Pinpoint the cell where the given text exists, returning its (x, y) midpoint coordinate. 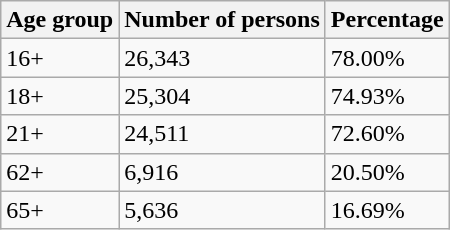
24,511 (222, 134)
16.69% (387, 210)
25,304 (222, 96)
21+ (60, 134)
Age group (60, 20)
16+ (60, 58)
78.00% (387, 58)
74.93% (387, 96)
65+ (60, 210)
6,916 (222, 172)
Number of persons (222, 20)
5,636 (222, 210)
62+ (60, 172)
72.60% (387, 134)
26,343 (222, 58)
Percentage (387, 20)
20.50% (387, 172)
18+ (60, 96)
